For the text-containing cell, return its midpoint in [x, y] coordinate format. 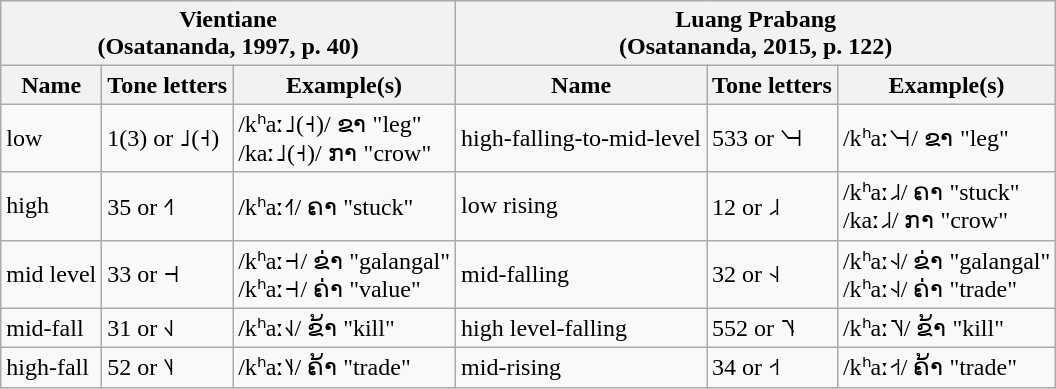
533 or ˥˧˧ [772, 138]
high [52, 206]
low [52, 138]
mid level [52, 274]
/kʰaː˧˧/ ຂ່າ "galangal"/kʰaː˧˧/ ຄ່າ "value" [344, 274]
mid-rising [582, 368]
/kʰaː˧˩/ ຂ້າ "kill" [344, 328]
/kʰaː˥˥˨/ ຂ້າ "kill" [946, 328]
/kʰaː˧˦/ ຄ້າ "trade" [946, 368]
high-falling-to-mid-level [582, 138]
/kʰaː˥˧˧/ ຂາ "leg" [946, 138]
/kʰaː˩˨/ ຄາ "stuck"/kaː˩˨/ ກາ "crow" [946, 206]
high-fall [52, 368]
/kʰaː˩(˧)/ ຂາ "leg"/kaː˩(˧)/ ກາ "crow" [344, 138]
31 or ˧˩ [168, 328]
/kʰaː˧˨/ ຂ່າ "galangal"/kʰaː˧˨/ ຄ່າ "trade" [946, 274]
1(3) or ˩(˧) [168, 138]
Luang Prabang(Osatananda, 2015, p. 122) [756, 34]
52 or ˥˨ [168, 368]
/kʰaː˥˨/ ຄ້າ "trade" [344, 368]
12 or ˩˨ [772, 206]
35 or ˧˥ [168, 206]
33 or ˧˧ [168, 274]
Vientiane(Osatananda, 1997, p. 40) [228, 34]
low rising [582, 206]
32 or ˧˨ [772, 274]
mid-fall [52, 328]
mid-falling [582, 274]
high level-falling [582, 328]
552 or ˥˥˨ [772, 328]
34 or ˧˦ [772, 368]
/kʰaː˧˥/ ຄາ "stuck" [344, 206]
